Detect which cell encompasses the target text, then output its (x, y) center coordinate. 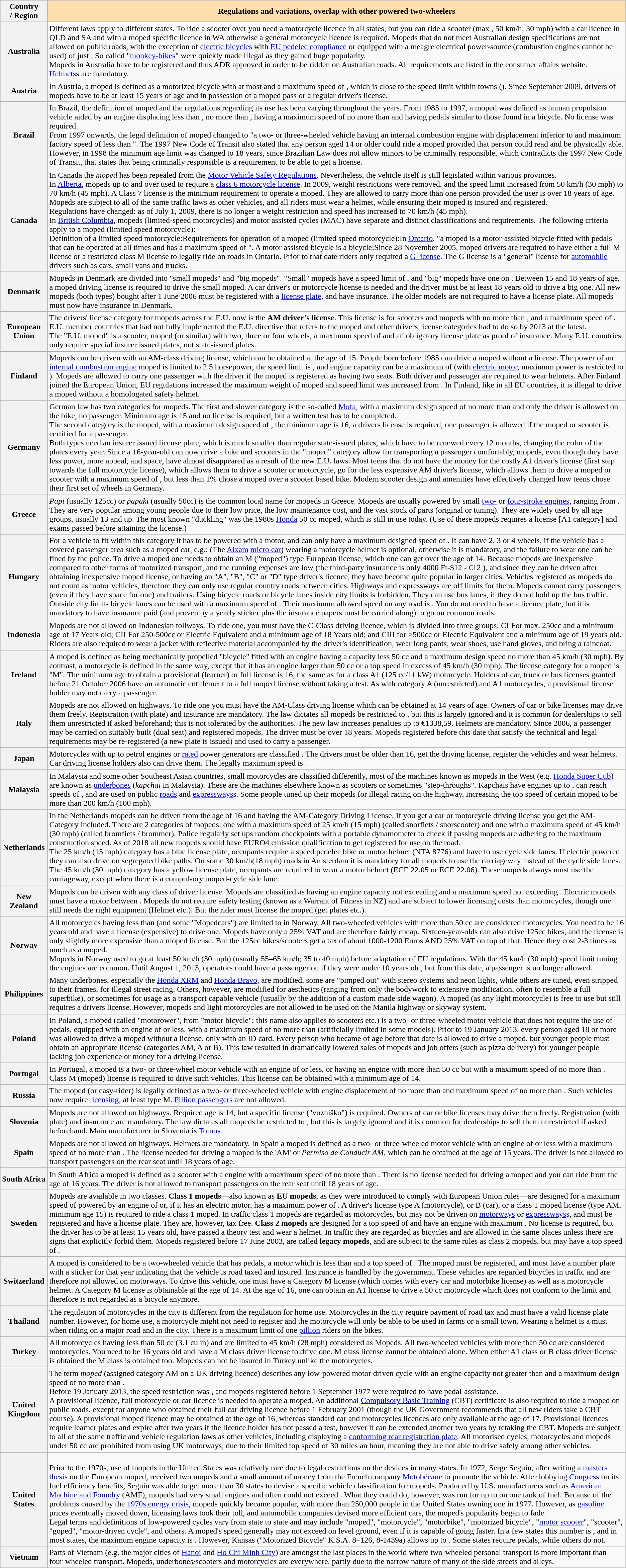
New Zealand (24, 901)
South Africa (24, 1179)
European Union (24, 331)
United Kingdom (24, 1410)
Russia (24, 1096)
Germany (24, 447)
Portugal (24, 1073)
Spain (24, 1152)
Regulations and variations, overlap with other powered two-wheelers (336, 11)
Vietnam (24, 1557)
Australia (24, 51)
Netherlands (24, 847)
Country/ Region (24, 11)
Slovenia (24, 1122)
Philippines (24, 994)
Sweden (24, 1223)
Denmark (24, 292)
Japan (24, 759)
Brazil (24, 135)
Poland (24, 1038)
Norway (24, 945)
Canada (24, 220)
Thailand (24, 1321)
Switzerland (24, 1281)
Turkey (24, 1352)
Hungary (24, 577)
Austria (24, 91)
United States (24, 1499)
Italy (24, 723)
Indonesia (24, 634)
Greece (24, 514)
Finland (24, 376)
Malaysia (24, 790)
Ireland (24, 674)
